Scan for the cell matching the given text and deliver its (x, y) coordinate at center. 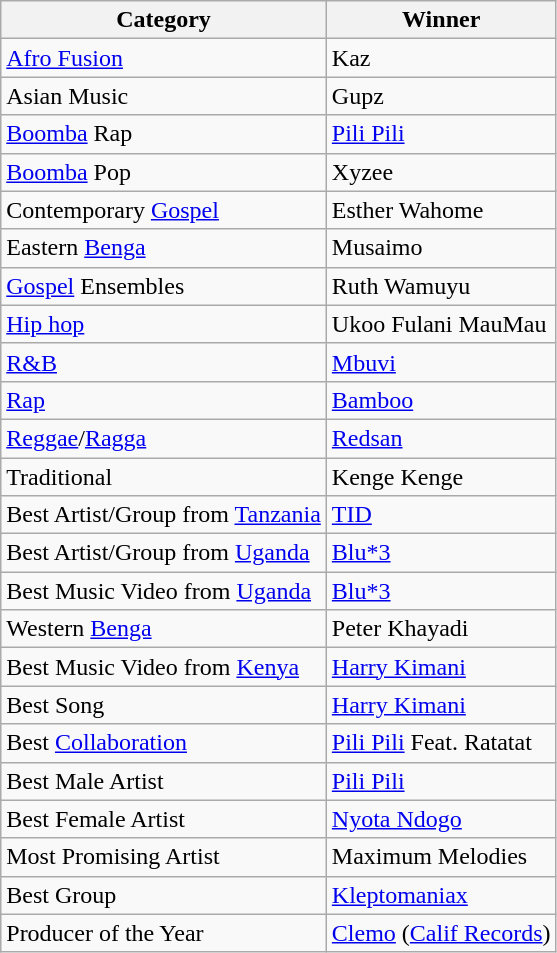
Contemporary Gospel (164, 210)
TID (441, 515)
Pili Pili Feat. Ratatat (441, 743)
Boomba Pop (164, 172)
Peter Khayadi (441, 629)
Western Benga (164, 629)
Best Female Artist (164, 819)
Clemo (Calif Records) (441, 933)
Kaz (441, 58)
Kleptomaniax (441, 895)
Boomba Rap (164, 134)
Maximum Melodies (441, 857)
Best Male Artist (164, 781)
Best Music Video from Uganda (164, 591)
Rap (164, 400)
Category (164, 20)
Most Promising Artist (164, 857)
Producer of the Year (164, 933)
Ruth Wamuyu (441, 286)
Reggae/Ragga (164, 438)
Musaimo (441, 248)
Gospel Ensembles (164, 286)
Asian Music (164, 96)
Afro Fusion (164, 58)
Best Collaboration (164, 743)
Gupz (441, 96)
Hip hop (164, 324)
Best Music Video from Kenya (164, 667)
Winner (441, 20)
Xyzee (441, 172)
Best Song (164, 705)
Best Artist/Group from Tanzania (164, 515)
Best Artist/Group from Uganda (164, 553)
Nyota Ndogo (441, 819)
Redsan (441, 438)
Eastern Benga (164, 248)
Kenge Kenge (441, 477)
R&B (164, 362)
Best Group (164, 895)
Esther Wahome (441, 210)
Mbuvi (441, 362)
Ukoo Fulani MauMau (441, 324)
Traditional (164, 477)
Bamboo (441, 400)
